Provide the [X, Y] coordinate of the cell's center where the given text is located.  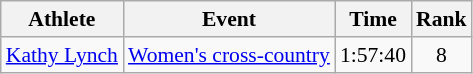
Women's cross-country [229, 55]
Time [373, 19]
8 [442, 55]
Event [229, 19]
1:57:40 [373, 55]
Kathy Lynch [62, 55]
Rank [442, 19]
Athlete [62, 19]
